Scan for the cell matching the given text and deliver its (x, y) coordinate at center. 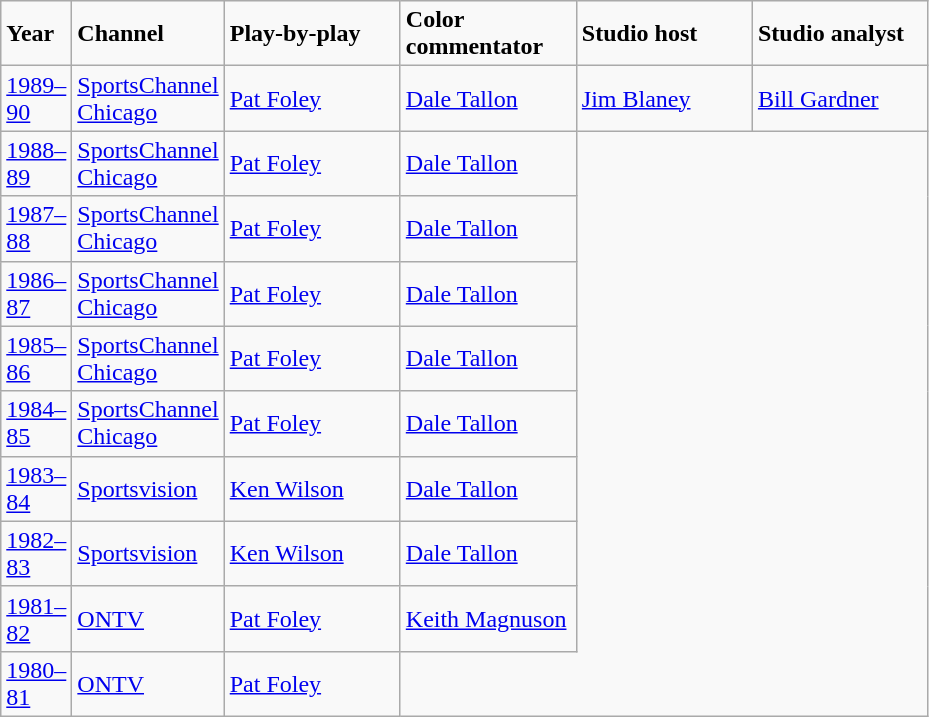
1986–87 (36, 294)
Year (36, 34)
Keith Magnuson (488, 618)
1984–85 (36, 424)
Studio analyst (840, 34)
Studio host (664, 34)
Color commentator (488, 34)
1982–83 (36, 554)
Bill Gardner (840, 98)
1983–84 (36, 488)
Channel (148, 34)
1985–86 (36, 358)
1988–89 (36, 164)
1981–82 (36, 618)
Jim Blaney (664, 98)
1989–90 (36, 98)
Play-by-play (312, 34)
1987–88 (36, 228)
1980–81 (36, 684)
